Capture the cell that displays the provided text and extract its (X, Y) central coordinate. 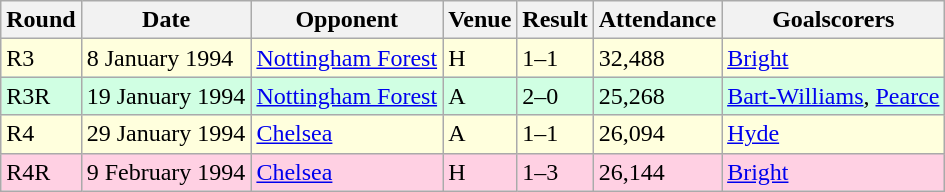
Bart-Williams, Pearce (834, 96)
26,144 (657, 172)
Opponent (347, 20)
25,268 (657, 96)
26,094 (657, 134)
Goalscorers (834, 20)
Date (166, 20)
Venue (480, 20)
R4 (41, 134)
1–3 (555, 172)
Result (555, 20)
Round (41, 20)
R3R (41, 96)
29 January 1994 (166, 134)
19 January 1994 (166, 96)
R3 (41, 58)
9 February 1994 (166, 172)
32,488 (657, 58)
R4R (41, 172)
Attendance (657, 20)
Hyde (834, 134)
2–0 (555, 96)
8 January 1994 (166, 58)
